Identify which cell holds the provided text, then report its [X, Y] central coordinate. 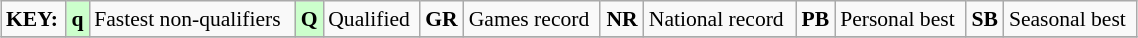
PB [816, 19]
Games record [532, 19]
q [78, 19]
Personal best [900, 19]
NR [622, 19]
KEY: [34, 19]
Qualified [371, 19]
Fastest non-qualifiers [192, 19]
Seasonal best [1070, 19]
National record [720, 19]
GR [442, 19]
SB [985, 19]
Q [309, 19]
